Return the [x, y] coordinate for the center point of the cell that contains the specified text.  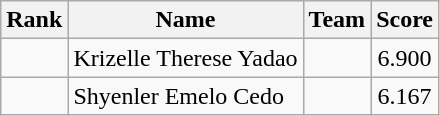
6.900 [405, 58]
Krizelle Therese Yadao [186, 58]
Team [337, 20]
Shyenler Emelo Cedo [186, 96]
Rank [34, 20]
Score [405, 20]
6.167 [405, 96]
Name [186, 20]
